Extract the [X, Y] coordinate from the center of the cell holding the provided text.  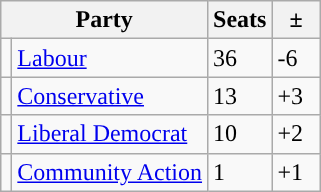
+3 [296, 96]
± [296, 20]
36 [240, 58]
1 [240, 172]
+2 [296, 134]
-6 [296, 58]
10 [240, 134]
13 [240, 96]
Seats [240, 20]
Party [104, 20]
Community Action [110, 172]
Liberal Democrat [110, 134]
+1 [296, 172]
Conservative [110, 96]
Labour [110, 58]
